Find where the given text appears and provide that cell's center as [x, y] coordinate. 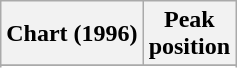
Chart (1996) [72, 34]
Peakposition [189, 34]
